Provide the [x, y] coordinate of the cell's center where the given text is located.  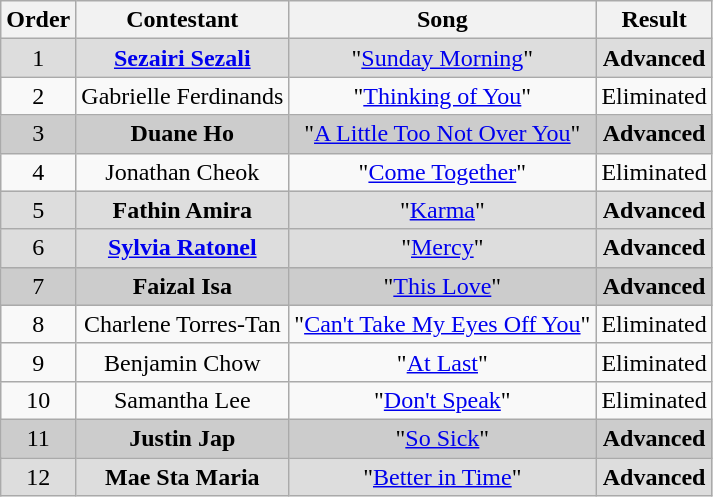
3 [38, 134]
Charlene Torres-Tan [182, 324]
"Mercy" [442, 248]
Order [38, 20]
"Thinking of You" [442, 96]
8 [38, 324]
Song [442, 20]
"This Love" [442, 286]
Mae Sta Maria [182, 477]
"Can't Take My Eyes Off You" [442, 324]
Result [654, 20]
"Come Together" [442, 172]
Sylvia Ratonel [182, 248]
"Karma" [442, 210]
Justin Jap [182, 438]
10 [38, 400]
Benjamin Chow [182, 362]
Sezairi Sezali [182, 58]
"A Little Too Not Over You" [442, 134]
"So Sick" [442, 438]
5 [38, 210]
"At Last" [442, 362]
2 [38, 96]
Fathin Amira [182, 210]
"Better in Time" [442, 477]
4 [38, 172]
Contestant [182, 20]
Samantha Lee [182, 400]
11 [38, 438]
Duane Ho [182, 134]
7 [38, 286]
Gabrielle Ferdinands [182, 96]
6 [38, 248]
9 [38, 362]
"Don't Speak" [442, 400]
Jonathan Cheok [182, 172]
1 [38, 58]
12 [38, 477]
Faizal Isa [182, 286]
"Sunday Morning" [442, 58]
